Extract the [x, y] coordinate from the center of the cell holding the provided text.  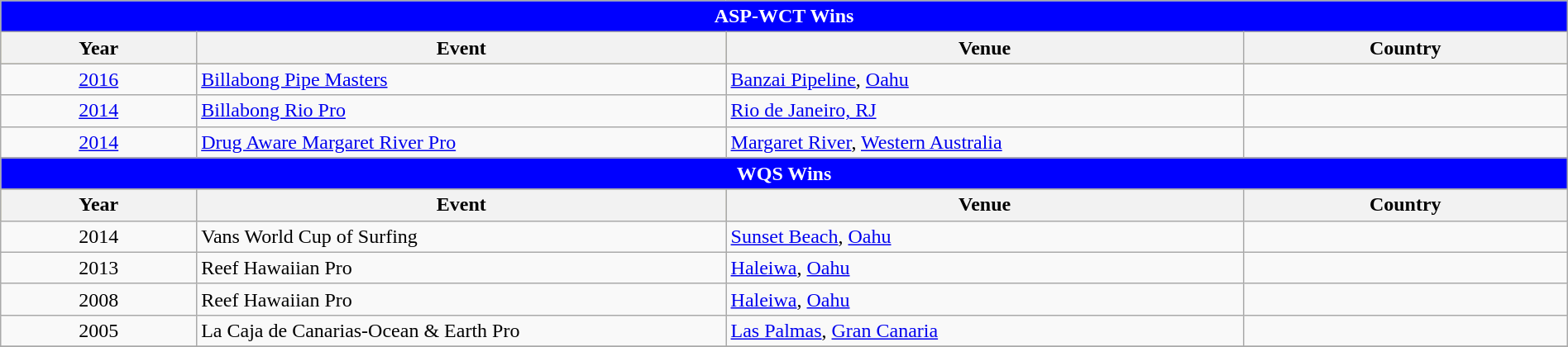
Banzai Pipeline, Oahu [984, 79]
2008 [99, 299]
2005 [99, 330]
Billabong Rio Pro [461, 111]
ASP-WCT Wins [784, 17]
Sunset Beach, Oahu [984, 236]
Billabong Pipe Masters [461, 79]
2016 [99, 79]
Rio de Janeiro, RJ [984, 111]
WQS Wins [784, 173]
Drug Aware Margaret River Pro [461, 142]
Las Palmas, Gran Canaria [984, 330]
La Caja de Canarias-Ocean & Earth Pro [461, 330]
2013 [99, 268]
Vans World Cup of Surfing [461, 236]
Margaret River, Western Australia [984, 142]
